Capture the cell that displays the provided text and extract its (X, Y) central coordinate. 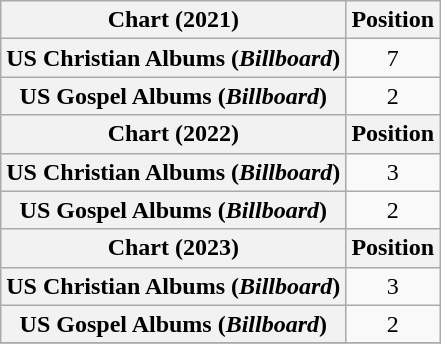
Chart (2023) (174, 248)
Chart (2021) (174, 20)
Chart (2022) (174, 134)
7 (393, 58)
